Find where the given text appears and provide that cell's center as (x, y) coordinate. 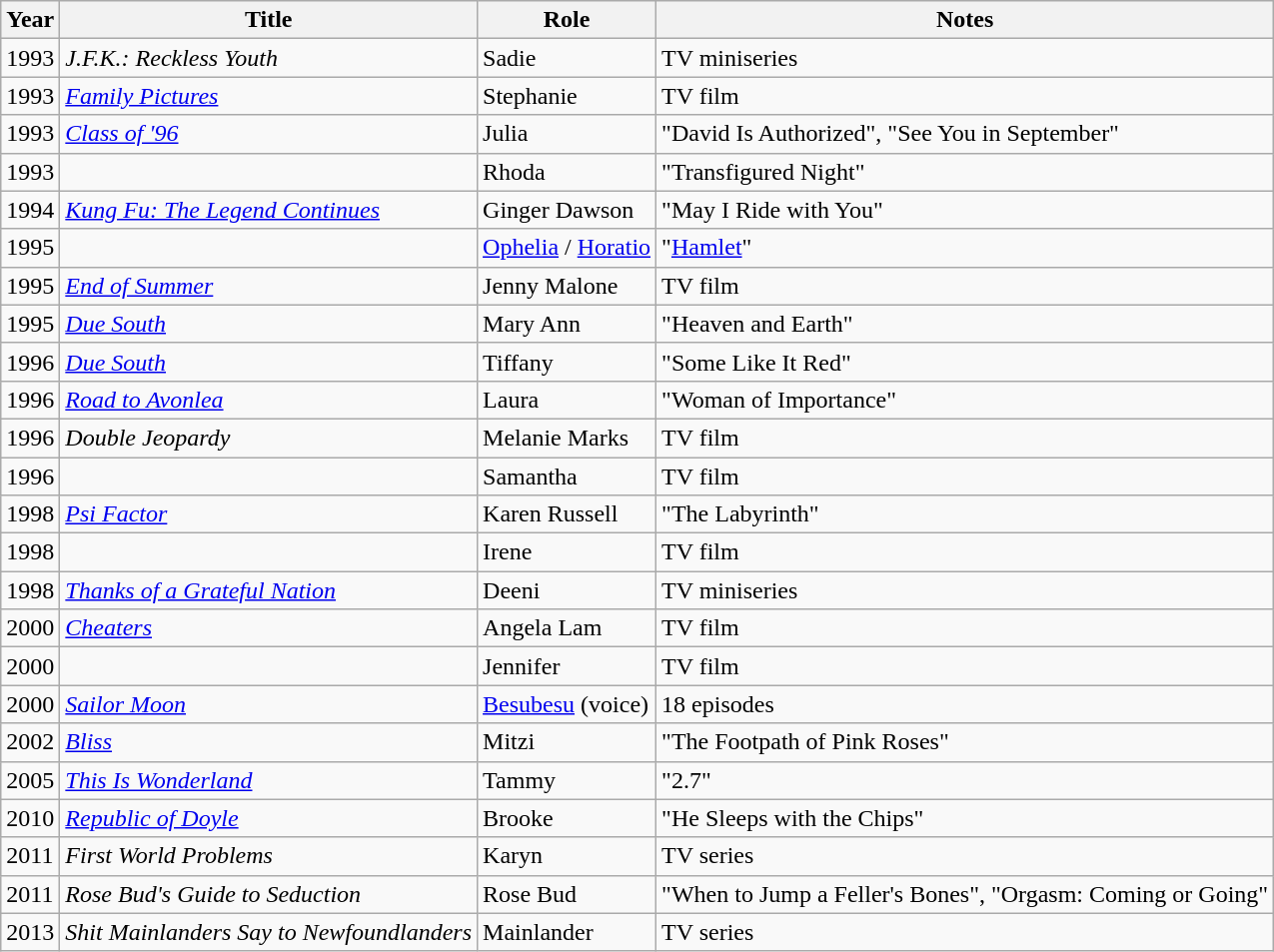
Ophelia / Horatio (568, 248)
"Heaven and Earth" (965, 324)
Angela Lam (568, 628)
Bliss (269, 742)
1994 (30, 210)
Melanie Marks (568, 438)
"Woman of Importance" (965, 400)
"When to Jump a Feller's Bones", "Orgasm: Coming or Going" (965, 894)
Class of '96 (269, 134)
Jenny Malone (568, 286)
Title (269, 20)
Karen Russell (568, 514)
Besubesu (voice) (568, 704)
Thanks of a Grateful Nation (269, 590)
"The Footpath of Pink Roses" (965, 742)
Family Pictures (269, 96)
2010 (30, 818)
"He Sleeps with the Chips" (965, 818)
Irene (568, 552)
Sadie (568, 58)
"David Is Authorized", "See You in September" (965, 134)
Jennifer (568, 666)
"May I Ride with You" (965, 210)
Tiffany (568, 362)
18 episodes (965, 704)
Republic of Doyle (269, 818)
Psi Factor (269, 514)
"Transfigured Night" (965, 172)
"2.7" (965, 780)
Kung Fu: The Legend Continues (269, 210)
Rhoda (568, 172)
Cheaters (269, 628)
Road to Avonlea (269, 400)
First World Problems (269, 856)
Double Jeopardy (269, 438)
Mainlander (568, 932)
"The Labyrinth" (965, 514)
Role (568, 20)
Rose Bud (568, 894)
Year (30, 20)
"Hamlet" (965, 248)
Karyn (568, 856)
Shit Mainlanders Say to Newfoundlanders (269, 932)
This Is Wonderland (269, 780)
Ginger Dawson (568, 210)
Notes (965, 20)
Sailor Moon (269, 704)
End of Summer (269, 286)
2002 (30, 742)
"Some Like It Red" (965, 362)
Mary Ann (568, 324)
Tammy (568, 780)
Laura (568, 400)
2005 (30, 780)
2013 (30, 932)
Deeni (568, 590)
Rose Bud's Guide to Seduction (269, 894)
Mitzi (568, 742)
Samantha (568, 476)
Stephanie (568, 96)
J.F.K.: Reckless Youth (269, 58)
Brooke (568, 818)
Julia (568, 134)
